Detect which cell encompasses the target text, then output its (X, Y) center coordinate. 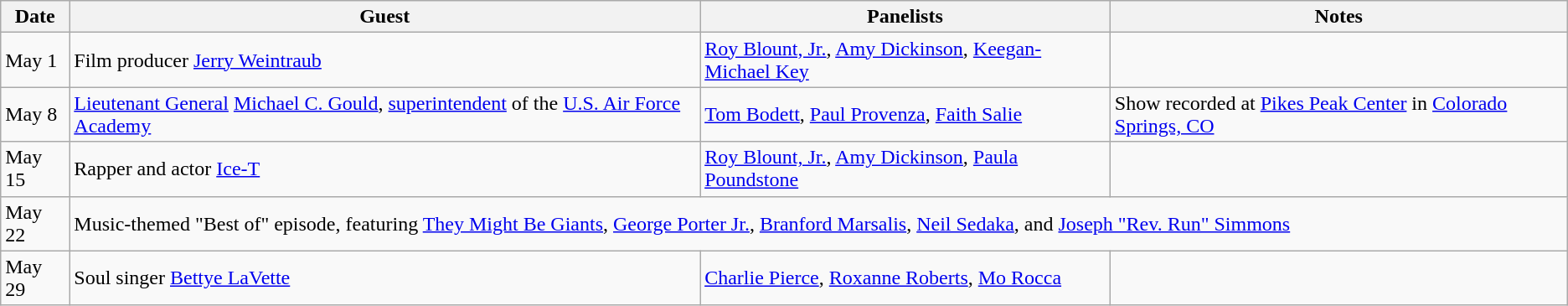
Music-themed "Best of" episode, featuring They Might Be Giants, George Porter Jr., Branford Marsalis, Neil Sedaka, and Joseph "Rev. Run" Simmons (818, 223)
Film producer Jerry Weintraub (385, 60)
Soul singer Bettye LaVette (385, 278)
Panelists (905, 17)
May 22 (35, 223)
Lieutenant General Michael C. Gould, superintendent of the U.S. Air Force Academy (385, 114)
Charlie Pierce, Roxanne Roberts, Mo Rocca (905, 278)
May 15 (35, 169)
Roy Blount, Jr., Amy Dickinson, Keegan-Michael Key (905, 60)
Notes (1338, 17)
Show recorded at Pikes Peak Center in Colorado Springs, CO (1338, 114)
Rapper and actor Ice-T (385, 169)
May 29 (35, 278)
Roy Blount, Jr., Amy Dickinson, Paula Poundstone (905, 169)
Tom Bodett, Paul Provenza, Faith Salie (905, 114)
May 1 (35, 60)
May 8 (35, 114)
Guest (385, 17)
Date (35, 17)
